Locate the cell with the specified text and output its (x, y) center coordinate. 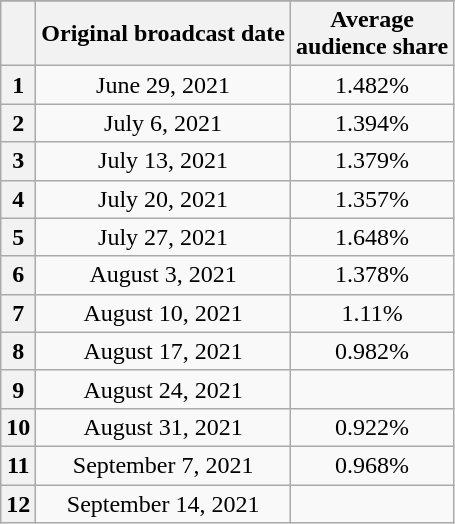
August 3, 2021 (164, 275)
8 (18, 351)
11 (18, 465)
10 (18, 427)
9 (18, 389)
1 (18, 85)
6 (18, 275)
4 (18, 199)
August 10, 2021 (164, 313)
August 24, 2021 (164, 389)
1.482% (372, 85)
7 (18, 313)
July 27, 2021 (164, 237)
July 6, 2021 (164, 123)
July 20, 2021 (164, 199)
1.648% (372, 237)
July 13, 2021 (164, 161)
August 17, 2021 (164, 351)
2 (18, 123)
June 29, 2021 (164, 85)
5 (18, 237)
September 7, 2021 (164, 465)
1.357% (372, 199)
Averageaudience share (372, 34)
1.11% (372, 313)
12 (18, 503)
September 14, 2021 (164, 503)
1.378% (372, 275)
3 (18, 161)
0.968% (372, 465)
0.982% (372, 351)
0.922% (372, 427)
August 31, 2021 (164, 427)
1.379% (372, 161)
1.394% (372, 123)
Original broadcast date (164, 34)
